Find where the given text appears and provide that cell's center as [X, Y] coordinate. 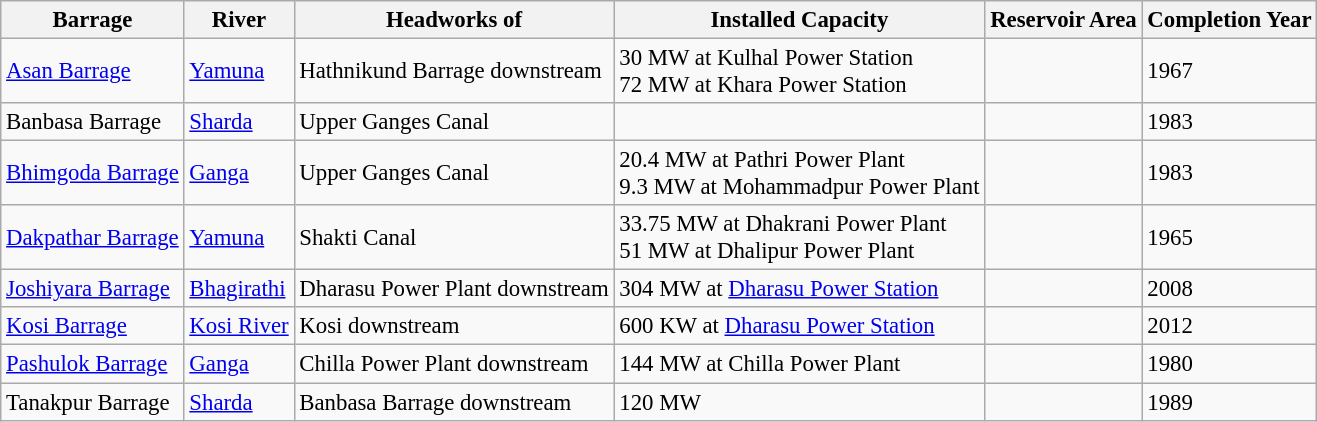
Completion Year [1230, 20]
1989 [1230, 402]
2012 [1230, 327]
Installed Capacity [800, 20]
1980 [1230, 364]
2008 [1230, 289]
Hathnikund Barrage downstream [454, 72]
Shakti Canal [454, 238]
Bhimgoda Barrage [92, 174]
600 KW at Dharasu Power Station [800, 327]
Barrage [92, 20]
Headworks of [454, 20]
Joshiyara Barrage [92, 289]
30 MW at Kulhal Power Station72 MW at Khara Power Station [800, 72]
Banbasa Barrage [92, 122]
Tanakpur Barrage [92, 402]
Kosi Barrage [92, 327]
Chilla Power Plant downstream [454, 364]
1967 [1230, 72]
Kosi downstream [454, 327]
1965 [1230, 238]
River [239, 20]
304 MW at Dharasu Power Station [800, 289]
144 MW at Chilla Power Plant [800, 364]
Dharasu Power Plant downstream [454, 289]
Kosi River [239, 327]
120 MW [800, 402]
Bhagirathi [239, 289]
20.4 MW at Pathri Power Plant9.3 MW at Mohammadpur Power Plant [800, 174]
Asan Barrage [92, 72]
Banbasa Barrage downstream [454, 402]
33.75 MW at Dhakrani Power Plant51 MW at Dhalipur Power Plant [800, 238]
Dakpathar Barrage [92, 238]
Reservoir Area [1064, 20]
Pashulok Barrage [92, 364]
